From the cell containing the given text, extract its center point as (X, Y) coordinate. 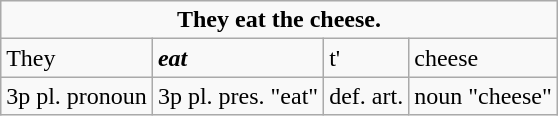
noun "cheese" (484, 96)
They eat the cheese. (280, 20)
cheese (484, 58)
t' (366, 58)
3p pl. pres. "eat" (238, 96)
def. art. (366, 96)
They (77, 58)
3p pl. pronoun (77, 96)
eat (238, 58)
